Scan for the cell matching the given text and deliver its (x, y) coordinate at center. 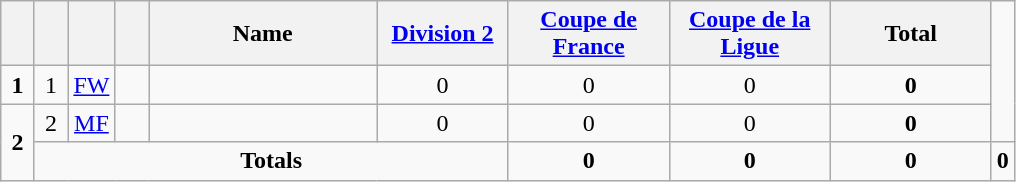
MF (92, 123)
Totals (271, 161)
Name (262, 34)
Total (910, 34)
Coupe de France (588, 34)
Division 2 (442, 34)
Coupe de la Ligue (750, 34)
FW (92, 85)
